Locate the cell with the specified text and output its (X, Y) center coordinate. 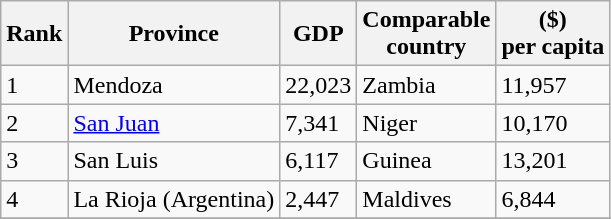
Province (174, 34)
Comparablecountry (426, 34)
4 (34, 199)
Zambia (426, 85)
Guinea (426, 161)
22,023 (318, 85)
1 (34, 85)
San Juan (174, 123)
Niger (426, 123)
Rank (34, 34)
2,447 (318, 199)
La Rioja (Argentina) (174, 199)
Mendoza (174, 85)
3 (34, 161)
($)per capita (553, 34)
7,341 (318, 123)
Maldives (426, 199)
2 (34, 123)
San Luis (174, 161)
6,117 (318, 161)
10,170 (553, 123)
13,201 (553, 161)
GDP (318, 34)
11,957 (553, 85)
6,844 (553, 199)
